Scan for the cell matching the given text and deliver its (X, Y) coordinate at center. 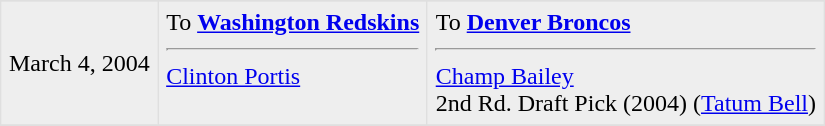
March 4, 2004 (80, 63)
To Washington RedskinsClinton Portis (293, 63)
To Denver BroncosChamp Bailey 2nd Rd. Draft Pick (2004) (Tatum Bell) (626, 63)
